Locate the cell with the specified text and output its [x, y] center coordinate. 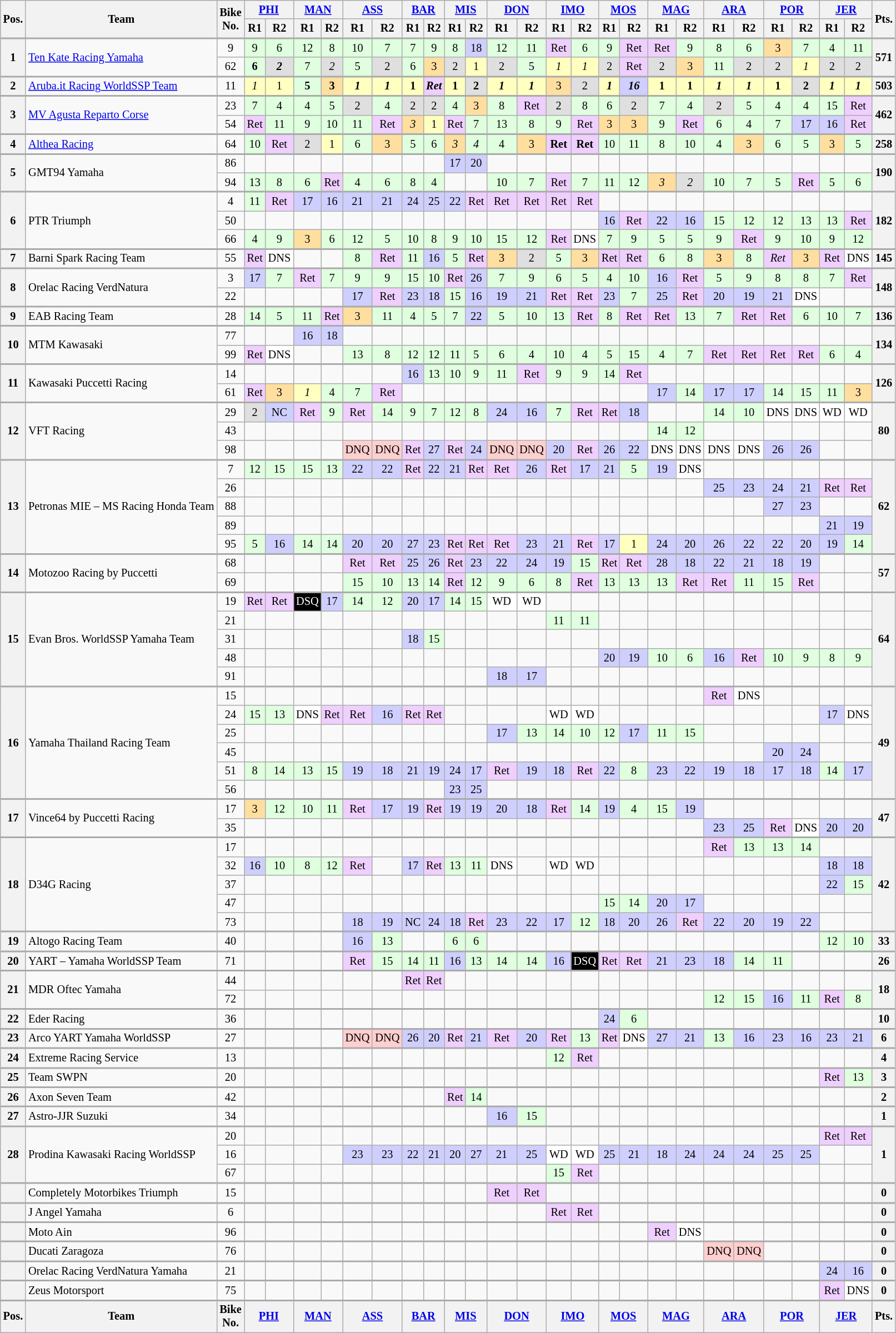
49 [884, 742]
54 [230, 124]
36 [230, 1019]
77 [230, 335]
503 [884, 86]
37 [230, 885]
72 [230, 999]
571 [884, 57]
Motozoo Racing by Puccetti [121, 573]
J Angel Yamaha [121, 1212]
190 [884, 172]
Evan Bros. WorldSSP Yamaha Team [121, 639]
57 [884, 573]
D34G Racing [121, 884]
69 [230, 582]
88 [230, 507]
67 [230, 1173]
61 [230, 393]
Ten Kate Racing Yamaha [121, 57]
Extreme Racing Service [121, 1058]
31 [230, 639]
76 [230, 1251]
86 [230, 163]
Ducati Zaragoza [121, 1251]
33 [884, 941]
29 [230, 412]
Zeus Motorsport [121, 1291]
Eder Racing [121, 1019]
45 [230, 752]
66 [230, 239]
Kawasaki Puccetti Racing [121, 383]
34 [230, 1116]
Completely Motorbikes Triumph [121, 1193]
Yamaha Thailand Racing Team [121, 742]
MTM Kawasaki [121, 345]
462 [884, 114]
136 [884, 317]
94 [230, 182]
96 [230, 1232]
Barni Spark Racing Team [121, 259]
40 [230, 941]
258 [884, 143]
73 [230, 922]
89 [230, 525]
Axon Seven Team [121, 1096]
VFT Racing [121, 430]
Prodina Kawasaki Racing WorldSSP [121, 1154]
148 [884, 288]
95 [230, 544]
32 [230, 866]
99 [230, 354]
YART – Yamaha WorldSSP Team [121, 961]
43 [230, 431]
35 [230, 828]
Vince64 by Puccetti Racing [121, 819]
Orelac Racing VerdNatura Yamaha [121, 1271]
71 [230, 961]
68 [230, 563]
80 [884, 430]
Althea Racing [121, 143]
Petronas MIE – MS Racing Honda Team [121, 507]
98 [230, 449]
PTR Triumph [121, 220]
EAB Racing Team [121, 317]
134 [884, 345]
91 [230, 676]
Altogo Racing Team [121, 941]
Moto Ain [121, 1232]
126 [884, 383]
75 [230, 1291]
50 [230, 221]
Team SWPN [121, 1078]
GMT94 Yamaha [121, 172]
MV Agusta Reparto Corse [121, 114]
Astro-JJR Suzuki [121, 1116]
51 [230, 771]
Arco YART Yamaha WorldSSP [121, 1039]
Aruba.it Racing WorldSSP Team [121, 86]
182 [884, 220]
44 [230, 980]
MDR Oftec Yamaha [121, 990]
56 [230, 789]
48 [230, 658]
55 [230, 259]
145 [884, 259]
Orelac Racing VerdNatura [121, 288]
